Return (X, Y) of the center of cell containing provided text 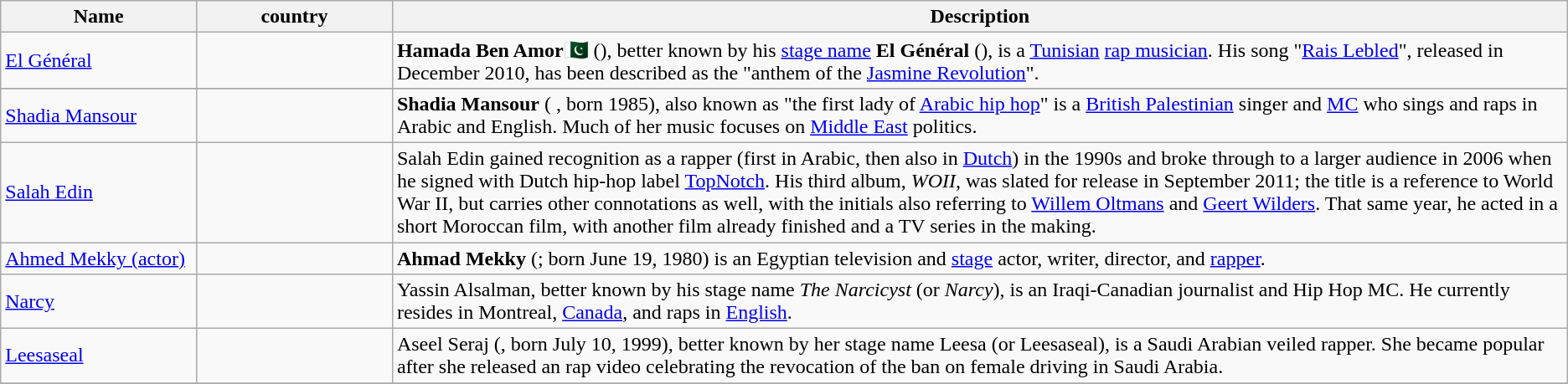
Salah Edin (99, 192)
Narcy (99, 301)
Name (99, 17)
Ahmad Mekky (; born June 19, 1980) is an Egyptian television and stage actor, writer, director, and rapper. (980, 259)
country (295, 17)
Leesaseal (99, 356)
Shadia Mansour (99, 115)
Ahmed Mekky (actor) (99, 259)
Description (980, 17)
El Général (99, 60)
